From the cell containing the given text, extract its center point as [x, y] coordinate. 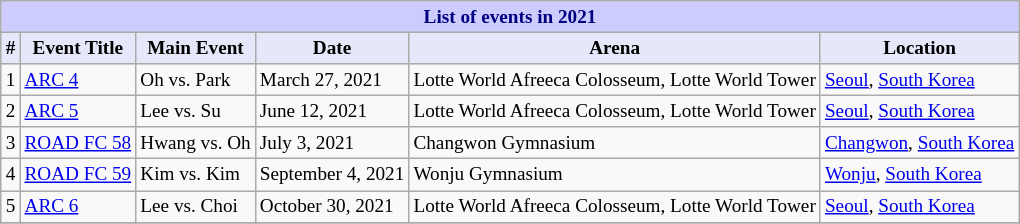
March 27, 2021 [332, 80]
Changwon, South Korea [919, 143]
4 [10, 175]
October 30, 2021 [332, 206]
# [10, 48]
Kim vs. Kim [196, 175]
Wonju Gymnasium [614, 175]
June 12, 2021 [332, 111]
3 [10, 143]
ARC 4 [78, 80]
1 [10, 80]
ARC 6 [78, 206]
September 4, 2021 [332, 175]
Lee vs. Su [196, 111]
Location [919, 48]
July 3, 2021 [332, 143]
2 [10, 111]
Date [332, 48]
Hwang vs. Oh [196, 143]
Arena [614, 48]
Wonju, South Korea [919, 175]
Oh vs. Park [196, 80]
Event Title [78, 48]
ARC 5 [78, 111]
5 [10, 206]
ROAD FC 59 [78, 175]
Main Event [196, 48]
Lee vs. Choi [196, 206]
ROAD FC 58 [78, 143]
Changwon Gymnasium [614, 143]
List of events in 2021 [510, 17]
